Capture the cell that displays the provided text and extract its [X, Y] central coordinate. 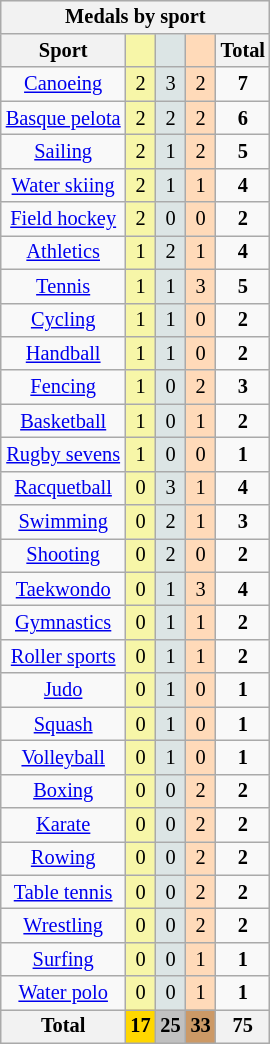
Fencing [64, 387]
Rugby sevens [64, 455]
Taekwondo [64, 589]
Sport [64, 51]
Handball [64, 354]
Gymnastics [64, 623]
Boxing [64, 791]
Table tennis [64, 892]
33 [201, 1027]
17 [140, 1027]
6 [243, 118]
Shooting [64, 556]
Water polo [64, 993]
Wrestling [64, 926]
Rowing [64, 859]
Squash [64, 724]
Water skiing [64, 185]
Judo [64, 690]
Canoeing [64, 84]
Tennis [64, 286]
Basketball [64, 421]
25 [171, 1027]
Basque pelota [64, 118]
Racquetball [64, 488]
Volleyball [64, 758]
Surfing [64, 960]
7 [243, 84]
Karate [64, 825]
Roller sports [64, 657]
Cycling [64, 320]
75 [243, 1027]
Swimming [64, 522]
Sailing [64, 152]
Athletics [64, 253]
Field hockey [64, 219]
Medals by sport [136, 17]
